For the text-containing cell, return its midpoint in [x, y] coordinate format. 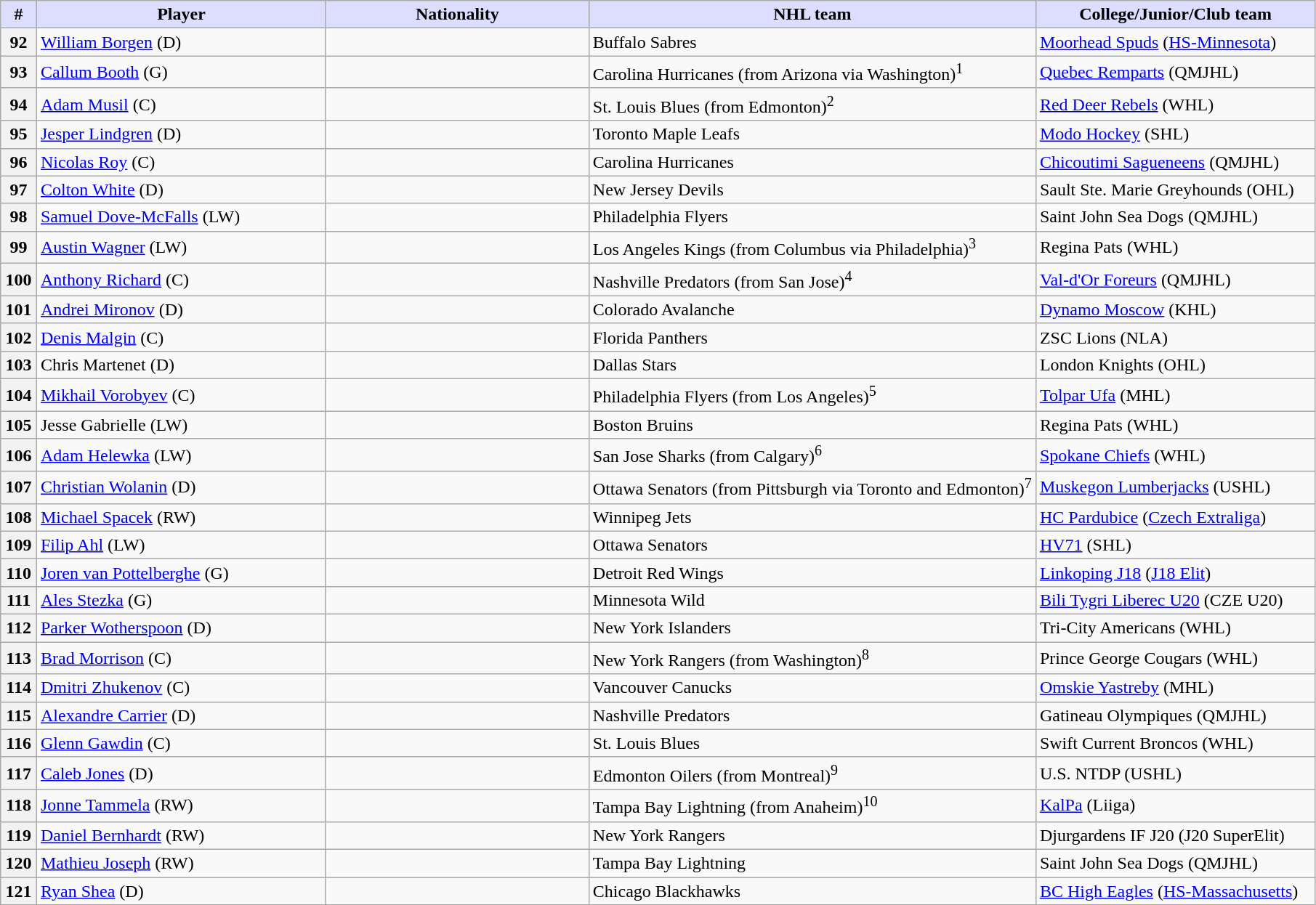
New York Islanders [812, 628]
Carolina Hurricanes [812, 162]
Spokane Chiefs (WHL) [1175, 455]
Red Deer Rebels (WHL) [1175, 105]
93 [19, 73]
Tri-City Americans (WHL) [1175, 628]
St. Louis Blues (from Edmonton)2 [812, 105]
Brad Morrison (C) [181, 658]
Boston Bruins [812, 425]
105 [19, 425]
U.S. NTDP (USHL) [1175, 773]
San Jose Sharks (from Calgary)6 [812, 455]
Nashville Predators [812, 715]
Ottawa Senators (from Pittsburgh via Toronto and Edmonton)7 [812, 488]
92 [19, 42]
Michael Spacek (RW) [181, 517]
Nicolas Roy (C) [181, 162]
Colorado Avalanche [812, 309]
Chicago Blackhawks [812, 891]
119 [19, 835]
ZSC Lions (NLA) [1175, 337]
121 [19, 891]
College/Junior/Club team [1175, 15]
Nationality [457, 15]
Daniel Bernhardt (RW) [181, 835]
110 [19, 572]
106 [19, 455]
Mathieu Joseph (RW) [181, 863]
Swift Current Broncos (WHL) [1175, 743]
Prince George Cougars (WHL) [1175, 658]
Moorhead Spuds (HS-Minnesota) [1175, 42]
Muskegon Lumberjacks (USHL) [1175, 488]
Dmitri Zhukenov (C) [181, 688]
Dallas Stars [812, 365]
Bili Tygri Liberec U20 (CZE U20) [1175, 600]
# [19, 15]
BC High Eagles (HS-Massachusetts) [1175, 891]
Modo Hockey (SHL) [1175, 134]
Jesper Lindgren (D) [181, 134]
Parker Wotherspoon (D) [181, 628]
Gatineau Olympiques (QMJHL) [1175, 715]
112 [19, 628]
Djurgardens IF J20 (J20 SuperElit) [1175, 835]
109 [19, 545]
103 [19, 365]
118 [19, 806]
Philadelphia Flyers (from Los Angeles)5 [812, 395]
Quebec Remparts (QMJHL) [1175, 73]
Chris Martenet (D) [181, 365]
107 [19, 488]
Tampa Bay Lightning [812, 863]
114 [19, 688]
Glenn Gawdin (C) [181, 743]
Colton White (D) [181, 190]
Christian Wolanin (D) [181, 488]
102 [19, 337]
HV71 (SHL) [1175, 545]
Andrei Mironov (D) [181, 309]
104 [19, 395]
St. Louis Blues [812, 743]
Minnesota Wild [812, 600]
NHL team [812, 15]
Dynamo Moscow (KHL) [1175, 309]
Edmonton Oilers (from Montreal)9 [812, 773]
Omskie Yastreby (MHL) [1175, 688]
Jonne Tammela (RW) [181, 806]
Ottawa Senators [812, 545]
Sault Ste. Marie Greyhounds (OHL) [1175, 190]
116 [19, 743]
95 [19, 134]
Ales Stezka (G) [181, 600]
97 [19, 190]
Samuel Dove-McFalls (LW) [181, 217]
Filip Ahl (LW) [181, 545]
Austin Wagner (LW) [181, 247]
108 [19, 517]
Vancouver Canucks [812, 688]
94 [19, 105]
William Borgen (D) [181, 42]
New York Rangers [812, 835]
100 [19, 280]
KalPa (Liiga) [1175, 806]
Toronto Maple Leafs [812, 134]
Callum Booth (G) [181, 73]
HC Pardubice (Czech Extraliga) [1175, 517]
Winnipeg Jets [812, 517]
Caleb Jones (D) [181, 773]
Linkoping J18 (J18 Elit) [1175, 572]
New Jersey Devils [812, 190]
Philadelphia Flyers [812, 217]
Val-d'Or Foreurs (QMJHL) [1175, 280]
Detroit Red Wings [812, 572]
New York Rangers (from Washington)8 [812, 658]
Buffalo Sabres [812, 42]
Adam Musil (C) [181, 105]
113 [19, 658]
Chicoutimi Sagueneens (QMJHL) [1175, 162]
Los Angeles Kings (from Columbus via Philadelphia)3 [812, 247]
Denis Malgin (C) [181, 337]
Nashville Predators (from San Jose)4 [812, 280]
111 [19, 600]
London Knights (OHL) [1175, 365]
Player [181, 15]
Florida Panthers [812, 337]
117 [19, 773]
115 [19, 715]
Tolpar Ufa (MHL) [1175, 395]
Ryan Shea (D) [181, 891]
Tampa Bay Lightning (from Anaheim)10 [812, 806]
101 [19, 309]
Adam Helewka (LW) [181, 455]
Carolina Hurricanes (from Arizona via Washington)1 [812, 73]
Jesse Gabrielle (LW) [181, 425]
Joren van Pottelberghe (G) [181, 572]
120 [19, 863]
99 [19, 247]
96 [19, 162]
Anthony Richard (C) [181, 280]
Mikhail Vorobyev (C) [181, 395]
98 [19, 217]
Alexandre Carrier (D) [181, 715]
